Capture the cell that displays the provided text and extract its (x, y) central coordinate. 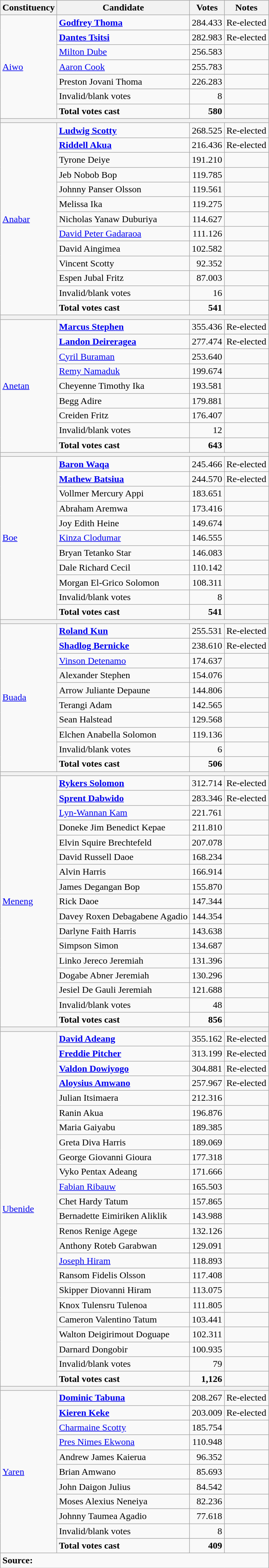
143.638 (207, 931)
Joseph Hiram (123, 1260)
212.316 (207, 1098)
Dominic Tabuna (123, 1398)
268.525 (207, 130)
Constituency (29, 8)
Vollmer Mercury Appi (123, 494)
189.069 (207, 1142)
Boe (29, 538)
Kieren Keke (123, 1413)
Aaron Cook (123, 67)
Roland Kun (123, 631)
255.531 (207, 631)
Aloysius Amwano (123, 1083)
96.352 (207, 1457)
David Adeang (123, 1039)
129.568 (207, 720)
Darlyne Faith Harris (123, 931)
David Peter Gadaraoa (123, 234)
92.352 (207, 263)
147.344 (207, 901)
165.503 (207, 1187)
Notes (246, 8)
111.126 (207, 234)
118.893 (207, 1260)
Jeb Nobob Bop (123, 174)
Arrow Juliante Depaune (123, 690)
134.687 (207, 946)
185.754 (207, 1427)
Shadlog Bernicke (123, 646)
16 (207, 293)
Renos Renige Agege (123, 1231)
Alvin Harris (123, 872)
154.076 (207, 675)
Walton Deigirimout Doguape (123, 1335)
Maria Gaiyabu (123, 1128)
Candidate (123, 8)
Simpson Simon (123, 946)
313.199 (207, 1053)
Chet Hardy Tatum (123, 1201)
245.466 (207, 464)
Anthony Roteb Garabwan (123, 1246)
216.436 (207, 145)
110.948 (207, 1442)
173.416 (207, 508)
Riddell Akua (123, 145)
355.436 (207, 327)
Davey Roxen Debagabene Agadio (123, 916)
176.407 (207, 416)
146.555 (207, 538)
142.565 (207, 705)
Begg Adire (123, 400)
David Russell Daoe (123, 857)
Linko Jereco Jeremiah (123, 961)
Lyn-Wannan Kam (123, 813)
304.881 (207, 1069)
110.142 (207, 567)
284.433 (207, 23)
409 (207, 1546)
Greta Diva Harris (123, 1142)
183.651 (207, 494)
189.385 (207, 1128)
Rykers Solomon (123, 783)
Terangi Adam (123, 705)
Milton Dube (123, 52)
256.583 (207, 52)
Espen Jubal Fritz (123, 278)
6 (207, 749)
580 (207, 111)
85.693 (207, 1472)
87.003 (207, 278)
Ranin Akua (123, 1113)
168.234 (207, 857)
226.283 (207, 82)
Ubenide (29, 1209)
119.561 (207, 190)
Mathew Batsiua (123, 479)
130.296 (207, 975)
Dale Richard Cecil (123, 567)
211.810 (207, 827)
221.761 (207, 813)
244.570 (207, 479)
82.236 (207, 1501)
Moses Alexius Neneiya (123, 1501)
Freddie Pitcher (123, 1053)
257.967 (207, 1083)
Yaren (29, 1472)
355.162 (207, 1039)
312.714 (207, 783)
Cameron Valentino Tatum (123, 1320)
Source: (134, 1561)
238.610 (207, 646)
Elchen Anabella Solomon (123, 734)
193.581 (207, 386)
Fabian Ribauw (123, 1187)
79 (207, 1364)
121.688 (207, 990)
Vincent Scotty (123, 263)
Pres Nimes Ekwona (123, 1442)
203.009 (207, 1413)
Rick Daoe (123, 901)
Dogabe Abner Jeremiah (123, 975)
114.627 (207, 219)
643 (207, 445)
Tyrone Deiye (123, 160)
253.640 (207, 356)
196.876 (207, 1113)
Nicholas Yanaw Duburiya (123, 219)
171.666 (207, 1172)
119.275 (207, 204)
100.935 (207, 1349)
Cheyenne Timothy Ika (123, 386)
Doneke Jim Benedict Kepae (123, 827)
James Degangan Bop (123, 887)
Morgan El-Grico Solomon (123, 582)
Votes (207, 8)
199.674 (207, 371)
Kinza Clodumar (123, 538)
Brian Amwano (123, 1472)
Landon Deireragea (123, 341)
Meneng (29, 901)
506 (207, 764)
277.474 (207, 341)
Alexander Stephen (123, 675)
George Giovanni Gioura (123, 1157)
207.078 (207, 842)
77.618 (207, 1516)
179.881 (207, 400)
Remy Namaduk (123, 371)
155.870 (207, 887)
Dantes Tsitsi (123, 37)
Anetan (29, 386)
Baron Waqa (123, 464)
Darnard Dongobir (123, 1349)
113.075 (207, 1290)
177.318 (207, 1157)
Knox Tulensru Tulenoa (123, 1305)
David Aingimea (123, 249)
Bryan Tetanko Star (123, 553)
Vyko Pentax Adeang (123, 1172)
283.346 (207, 798)
Sprent Dabwido (123, 798)
255.783 (207, 67)
84.542 (207, 1486)
Ludwig Scotty (123, 130)
Buada (29, 698)
208.267 (207, 1398)
Abraham Aremwa (123, 508)
12 (207, 430)
Bernadette Eimiriken Aliklik (123, 1216)
Joy Edith Heine (123, 523)
146.083 (207, 553)
Charmaine Scotty (123, 1427)
103.441 (207, 1320)
143.988 (207, 1216)
1,126 (207, 1379)
Cyril Buraman (123, 356)
Andrew James Kaierua (123, 1457)
Sean Halstead (123, 720)
Skipper Diovanni Hiram (123, 1290)
Valdon Dowiyogo (123, 1069)
Anabar (29, 219)
166.914 (207, 872)
Creiden Fritz (123, 416)
144.354 (207, 916)
131.396 (207, 961)
Elvin Squire Brechtefeld (123, 842)
157.865 (207, 1201)
102.582 (207, 249)
856 (207, 1020)
108.311 (207, 582)
117.408 (207, 1275)
Vinson Detenamo (123, 661)
119.136 (207, 734)
Johnny Taumea Agadio (123, 1516)
149.674 (207, 523)
Marcus Stephen (123, 327)
John Daigon Julius (123, 1486)
Julian Itsimaera (123, 1098)
Aiwo (29, 67)
191.210 (207, 160)
132.126 (207, 1231)
119.785 (207, 174)
48 (207, 1005)
Preston Jovani Thoma (123, 82)
129.091 (207, 1246)
174.637 (207, 661)
144.806 (207, 690)
111.805 (207, 1305)
Johnny Panser Olsson (123, 190)
102.311 (207, 1335)
Jesiel De Gauli Jeremiah (123, 990)
Melissa Ika (123, 204)
Ransom Fidelis Olsson (123, 1275)
Godfrey Thoma (123, 23)
282.983 (207, 37)
